Scan for the cell matching the given text and deliver its (x, y) coordinate at center. 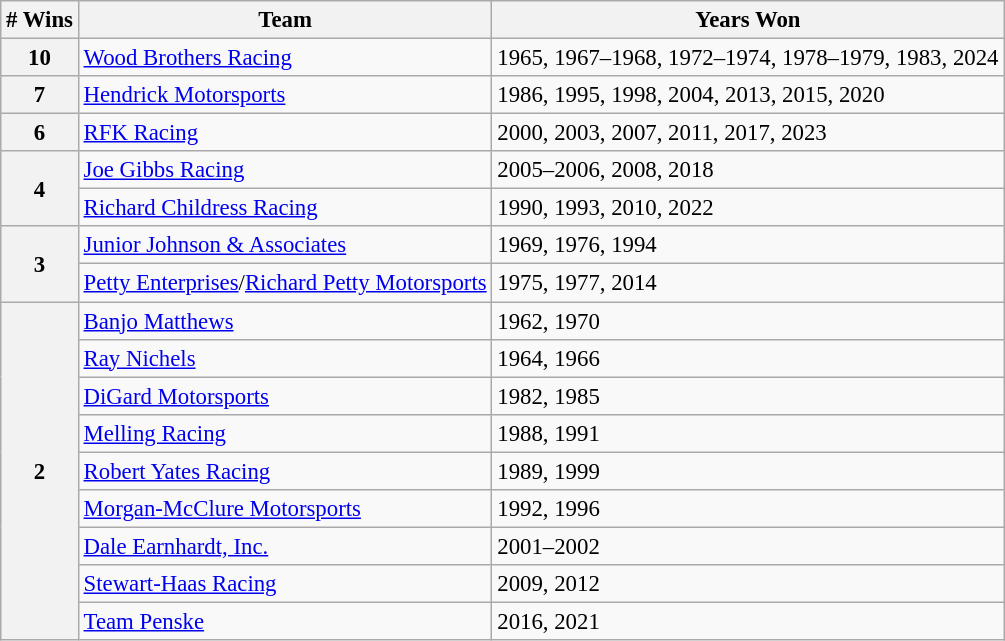
7 (40, 95)
2005–2006, 2008, 2018 (748, 170)
1964, 1966 (748, 358)
# Wins (40, 20)
10 (40, 58)
1969, 1976, 1994 (748, 245)
Hendrick Motorsports (285, 95)
Robert Yates Racing (285, 471)
Years Won (748, 20)
Ray Nichels (285, 358)
3 (40, 264)
Junior Johnson & Associates (285, 245)
Morgan-McClure Motorsports (285, 509)
1975, 1977, 2014 (748, 283)
1992, 1996 (748, 509)
Wood Brothers Racing (285, 58)
2001–2002 (748, 546)
1988, 1991 (748, 433)
1965, 1967–1968, 1972–1974, 1978–1979, 1983, 2024 (748, 58)
Joe Gibbs Racing (285, 170)
2016, 2021 (748, 621)
Petty Enterprises/Richard Petty Motorsports (285, 283)
Team Penske (285, 621)
2 (40, 471)
Banjo Matthews (285, 321)
1986, 1995, 1998, 2004, 2013, 2015, 2020 (748, 95)
4 (40, 188)
RFK Racing (285, 133)
2000, 2003, 2007, 2011, 2017, 2023 (748, 133)
Stewart-Haas Racing (285, 584)
1989, 1999 (748, 471)
6 (40, 133)
Melling Racing (285, 433)
Richard Childress Racing (285, 208)
Dale Earnhardt, Inc. (285, 546)
1982, 1985 (748, 396)
DiGard Motorsports (285, 396)
2009, 2012 (748, 584)
1990, 1993, 2010, 2022 (748, 208)
Team (285, 20)
1962, 1970 (748, 321)
